Find where the given text appears and provide that cell's center as [X, Y] coordinate. 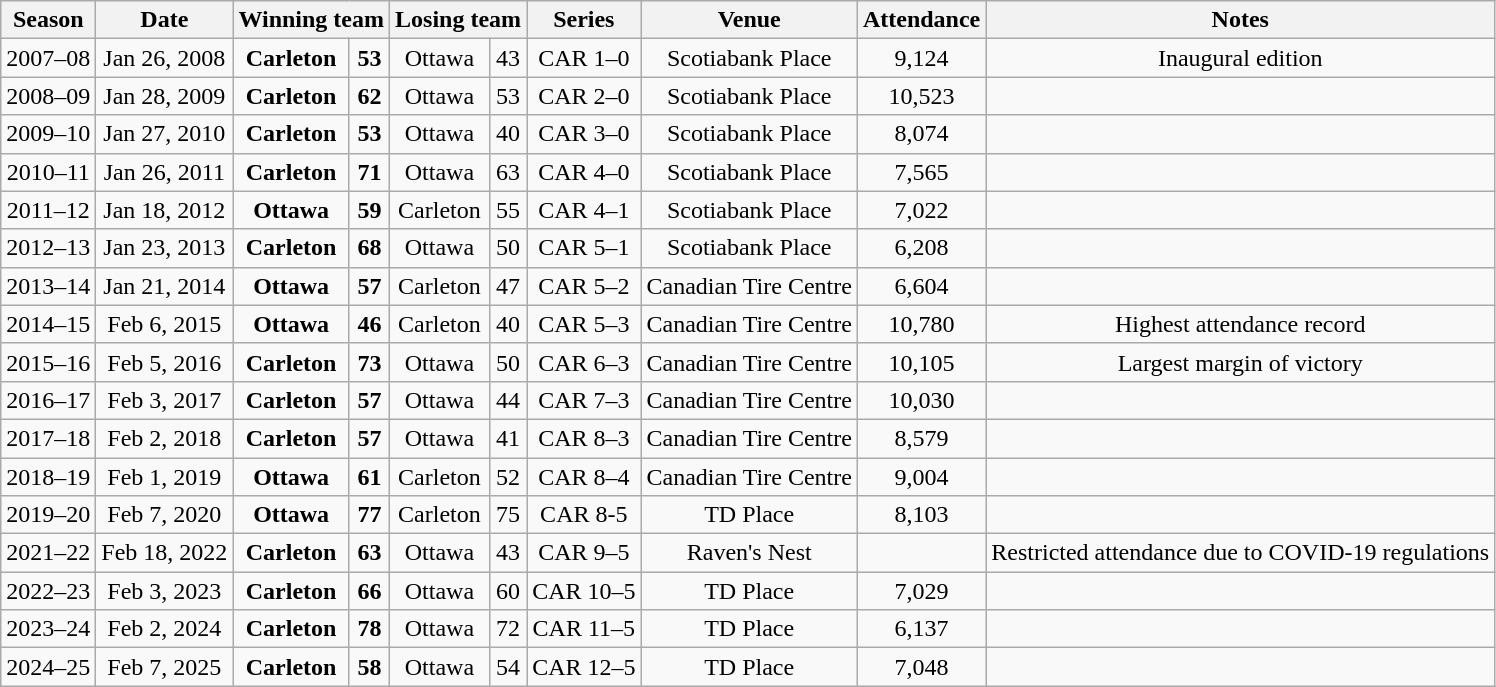
62 [369, 96]
2008–09 [48, 96]
10,523 [921, 96]
71 [369, 172]
10,030 [921, 400]
77 [369, 515]
59 [369, 210]
Jan 26, 2008 [164, 58]
61 [369, 477]
6,208 [921, 248]
7,029 [921, 591]
10,780 [921, 324]
9,124 [921, 58]
54 [508, 667]
Feb 6, 2015 [164, 324]
2013–14 [48, 286]
47 [508, 286]
58 [369, 667]
68 [369, 248]
CAR 5–1 [584, 248]
CAR 7–3 [584, 400]
2007–08 [48, 58]
Feb 5, 2016 [164, 362]
CAR 4–1 [584, 210]
CAR 5–3 [584, 324]
8,103 [921, 515]
2018–19 [48, 477]
Feb 3, 2023 [164, 591]
2011–12 [48, 210]
Season [48, 20]
2009–10 [48, 134]
Winning team [312, 20]
Restricted attendance due to COVID-19 regulations [1240, 553]
2021–22 [48, 553]
Largest margin of victory [1240, 362]
52 [508, 477]
73 [369, 362]
CAR 1–0 [584, 58]
CAR 3–0 [584, 134]
2023–24 [48, 629]
60 [508, 591]
78 [369, 629]
CAR 8-5 [584, 515]
6,137 [921, 629]
41 [508, 438]
Raven's Nest [749, 553]
2022–23 [48, 591]
Feb 18, 2022 [164, 553]
72 [508, 629]
Inaugural edition [1240, 58]
55 [508, 210]
Venue [749, 20]
10,105 [921, 362]
Feb 7, 2020 [164, 515]
2010–11 [48, 172]
CAR 4–0 [584, 172]
Losing team [458, 20]
8,579 [921, 438]
2015–16 [48, 362]
2017–18 [48, 438]
Jan 18, 2012 [164, 210]
CAR 8–4 [584, 477]
Attendance [921, 20]
Feb 7, 2025 [164, 667]
75 [508, 515]
Highest attendance record [1240, 324]
66 [369, 591]
Jan 21, 2014 [164, 286]
Feb 2, 2018 [164, 438]
2012–13 [48, 248]
CAR 12–5 [584, 667]
CAR 11–5 [584, 629]
CAR 2–0 [584, 96]
Jan 28, 2009 [164, 96]
Feb 1, 2019 [164, 477]
Jan 27, 2010 [164, 134]
CAR 9–5 [584, 553]
CAR 8–3 [584, 438]
2014–15 [48, 324]
44 [508, 400]
Series [584, 20]
7,565 [921, 172]
46 [369, 324]
9,004 [921, 477]
Date [164, 20]
7,048 [921, 667]
2019–20 [48, 515]
CAR 10–5 [584, 591]
Feb 2, 2024 [164, 629]
Feb 3, 2017 [164, 400]
CAR 6–3 [584, 362]
Jan 23, 2013 [164, 248]
2016–17 [48, 400]
CAR 5–2 [584, 286]
7,022 [921, 210]
Jan 26, 2011 [164, 172]
2024–25 [48, 667]
Notes [1240, 20]
8,074 [921, 134]
6,604 [921, 286]
